Determine the [X, Y] coordinate at the center of the cell enclosing the given text.  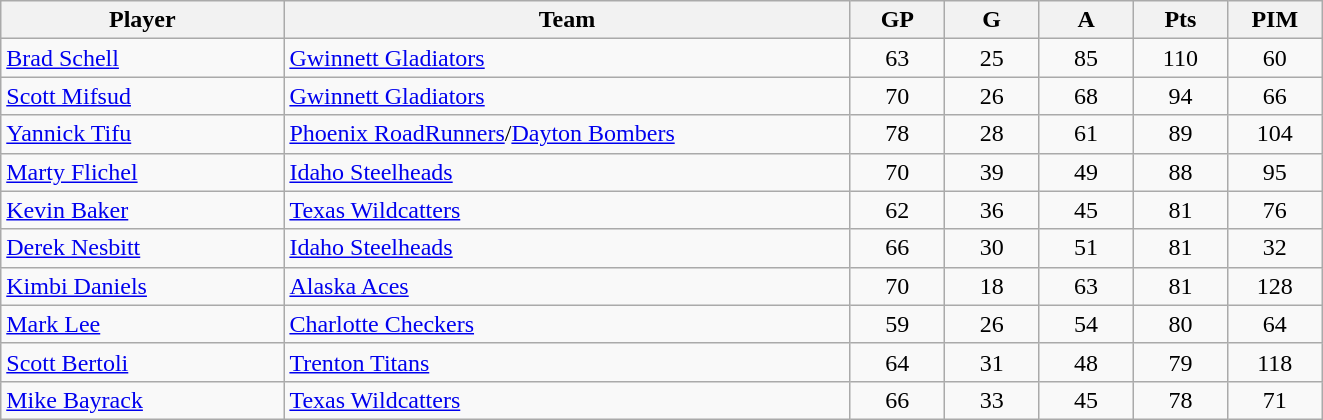
Derek Nesbitt [142, 248]
G [992, 20]
62 [897, 210]
Brad Schell [142, 58]
Trenton Titans [567, 362]
30 [992, 248]
94 [1180, 96]
51 [1086, 248]
Scott Mifsud [142, 96]
39 [992, 172]
88 [1180, 172]
59 [897, 324]
Mike Bayrack [142, 400]
85 [1086, 58]
25 [992, 58]
76 [1275, 210]
61 [1086, 134]
118 [1275, 362]
95 [1275, 172]
Charlotte Checkers [567, 324]
128 [1275, 286]
80 [1180, 324]
PIM [1275, 20]
Kimbi Daniels [142, 286]
54 [1086, 324]
Scott Bertoli [142, 362]
79 [1180, 362]
28 [992, 134]
Player [142, 20]
32 [1275, 248]
Team [567, 20]
Yannick Tifu [142, 134]
33 [992, 400]
Kevin Baker [142, 210]
Mark Lee [142, 324]
48 [1086, 362]
89 [1180, 134]
36 [992, 210]
49 [1086, 172]
Marty Flichel [142, 172]
68 [1086, 96]
104 [1275, 134]
GP [897, 20]
18 [992, 286]
Pts [1180, 20]
71 [1275, 400]
A [1086, 20]
Alaska Aces [567, 286]
60 [1275, 58]
Phoenix RoadRunners/Dayton Bombers [567, 134]
110 [1180, 58]
31 [992, 362]
